Determine the (x, y) coordinate at the center of the cell enclosing the given text.  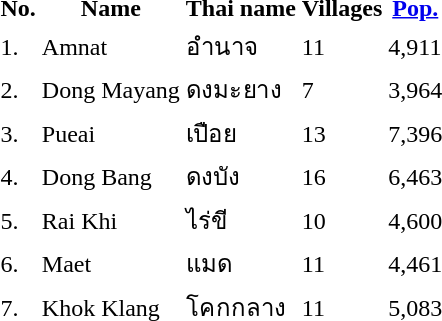
เปือย (240, 133)
ดงมะยาง (240, 90)
Rai Khi (110, 220)
13 (342, 133)
Dong Bang (110, 176)
Pueai (110, 133)
Maet (110, 264)
7 (342, 90)
แมด (240, 264)
ไร่ขี (240, 220)
16 (342, 176)
ดงบัง (240, 176)
Amnat (110, 46)
Dong Mayang (110, 90)
อำนาจ (240, 46)
10 (342, 220)
